Determine the (X, Y) coordinate at the center of the cell enclosing the given text.  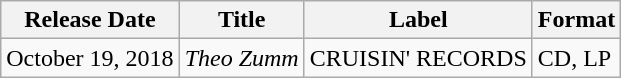
CD, LP (576, 58)
Theo Zumm (242, 58)
Format (576, 20)
CRUISIN' RECORDS (418, 58)
October 19, 2018 (90, 58)
Release Date (90, 20)
Label (418, 20)
Title (242, 20)
